Locate the cell with the specified text and output its [x, y] center coordinate. 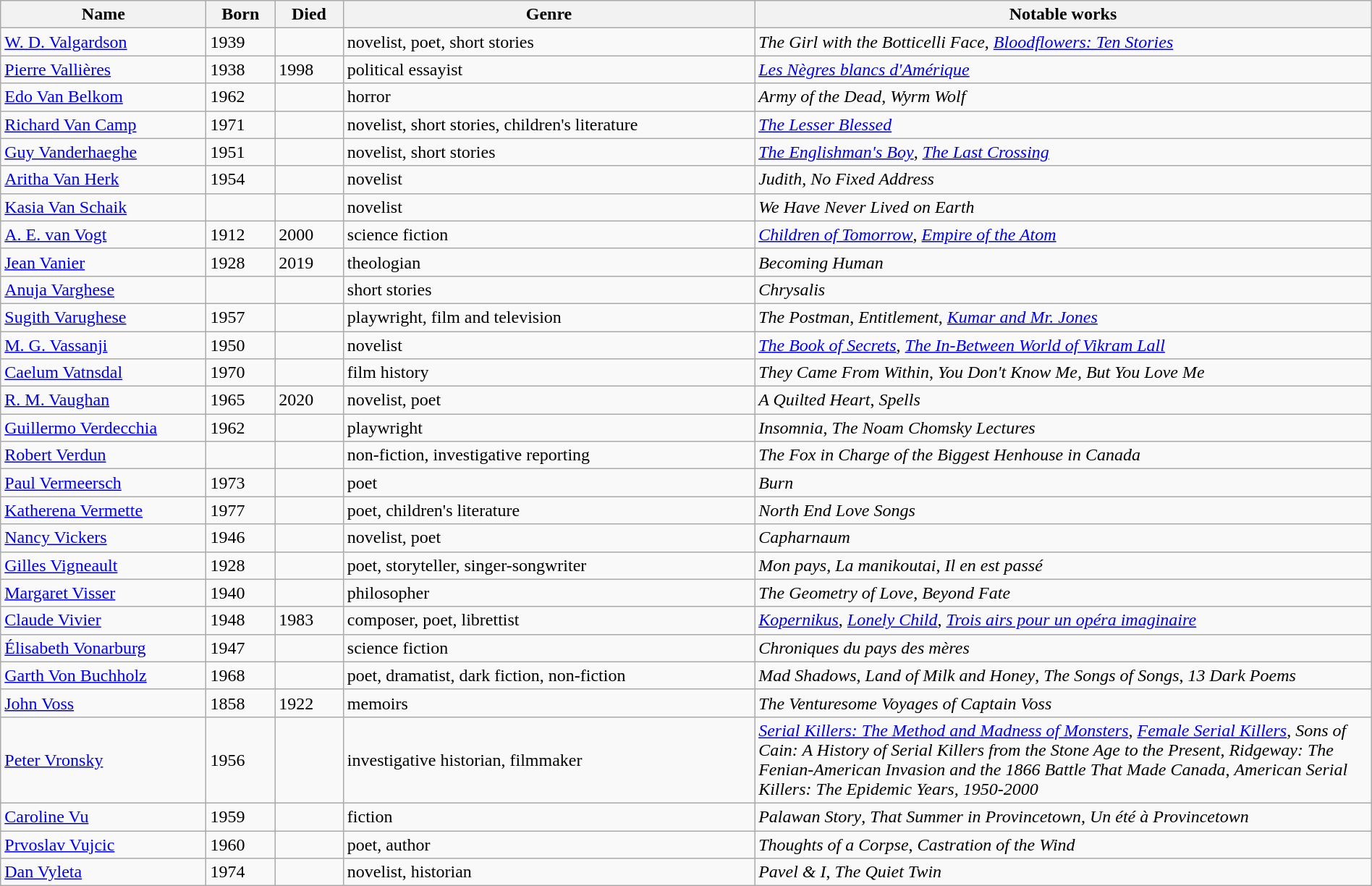
Prvoslav Vujcic [103, 845]
Sugith Varughese [103, 317]
The Venturesome Voyages of Captain Voss [1064, 703]
Anuja Varghese [103, 290]
1970 [240, 373]
1939 [240, 42]
short stories [549, 290]
1922 [310, 703]
composer, poet, librettist [549, 620]
Pavel & I, The Quiet Twin [1064, 872]
The Postman, Entitlement, Kumar and Mr. Jones [1064, 317]
Born [240, 14]
A. E. van Vogt [103, 235]
W. D. Valgardson [103, 42]
Army of the Dead, Wyrm Wolf [1064, 97]
Capharnaum [1064, 538]
1858 [240, 703]
1968 [240, 675]
Robert Verdun [103, 455]
Edo Van Belkom [103, 97]
theologian [549, 262]
Nancy Vickers [103, 538]
political essayist [549, 69]
Judith, No Fixed Address [1064, 180]
The Girl with the Botticelli Face, Bloodflowers: Ten Stories [1064, 42]
1971 [240, 125]
1951 [240, 152]
1973 [240, 483]
Name [103, 14]
Guillermo Verdecchia [103, 428]
Chrysalis [1064, 290]
1960 [240, 845]
The Book of Secrets, The In-Between World of Vikram Lall [1064, 345]
Genre [549, 14]
fiction [549, 817]
film history [549, 373]
novelist, short stories, children's literature [549, 125]
Mon pays, La manikoutai, Il en est passé [1064, 565]
non-fiction, investigative reporting [549, 455]
Élisabeth Vonarburg [103, 648]
poet, children's literature [549, 510]
Notable works [1064, 14]
1947 [240, 648]
1956 [240, 760]
Paul Vermeersch [103, 483]
Palawan Story, That Summer in Provincetown, Un été à Provincetown [1064, 817]
playwright, film and television [549, 317]
Kasia Van Schaik [103, 207]
The Geometry of Love, Beyond Fate [1064, 593]
1974 [240, 872]
poet, dramatist, dark fiction, non-fiction [549, 675]
novelist, historian [549, 872]
1912 [240, 235]
Burn [1064, 483]
Thoughts of a Corpse, Castration of the Wind [1064, 845]
1977 [240, 510]
The Englishman's Boy, The Last Crossing [1064, 152]
Becoming Human [1064, 262]
1946 [240, 538]
We Have Never Lived on Earth [1064, 207]
Richard Van Camp [103, 125]
1940 [240, 593]
1959 [240, 817]
poet [549, 483]
A Quilted Heart, Spells [1064, 400]
Caelum Vatnsdal [103, 373]
Guy Vanderhaeghe [103, 152]
North End Love Songs [1064, 510]
horror [549, 97]
Caroline Vu [103, 817]
2019 [310, 262]
Dan Vyleta [103, 872]
Kopernikus, Lonely Child, Trois airs pour un opéra imaginaire [1064, 620]
philosopher [549, 593]
2000 [310, 235]
Insomnia, The Noam Chomsky Lectures [1064, 428]
Aritha Van Herk [103, 180]
poet, storyteller, singer-songwriter [549, 565]
R. M. Vaughan [103, 400]
Katherena Vermette [103, 510]
They Came From Within, You Don't Know Me, But You Love Me [1064, 373]
1957 [240, 317]
1998 [310, 69]
John Voss [103, 703]
1983 [310, 620]
Margaret Visser [103, 593]
Gilles Vigneault [103, 565]
Chroniques du pays des mères [1064, 648]
1965 [240, 400]
The Fox in Charge of the Biggest Henhouse in Canada [1064, 455]
investigative historian, filmmaker [549, 760]
playwright [549, 428]
1950 [240, 345]
Peter Vronsky [103, 760]
Pierre Vallières [103, 69]
1938 [240, 69]
memoirs [549, 703]
Les Nègres blancs d'Amérique [1064, 69]
Garth Von Buchholz [103, 675]
Died [310, 14]
1948 [240, 620]
novelist, poet, short stories [549, 42]
Children of Tomorrow, Empire of the Atom [1064, 235]
poet, author [549, 845]
1954 [240, 180]
The Lesser Blessed [1064, 125]
Mad Shadows, Land of Milk and Honey, The Songs of Songs, 13 Dark Poems [1064, 675]
novelist, short stories [549, 152]
Jean Vanier [103, 262]
2020 [310, 400]
M. G. Vassanji [103, 345]
Claude Vivier [103, 620]
